From the cell containing the given text, extract its center point as (x, y) coordinate. 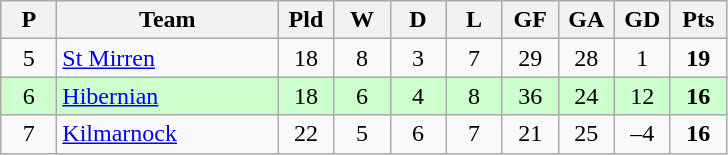
GD (642, 20)
12 (642, 96)
36 (530, 96)
4 (418, 96)
D (418, 20)
25 (586, 134)
29 (530, 58)
21 (530, 134)
19 (698, 58)
28 (586, 58)
Pts (698, 20)
3 (418, 58)
22 (306, 134)
–4 (642, 134)
24 (586, 96)
Team (168, 20)
Hibernian (168, 96)
Pld (306, 20)
L (474, 20)
Kilmarnock (168, 134)
GF (530, 20)
P (29, 20)
St Mirren (168, 58)
GA (586, 20)
W (362, 20)
1 (642, 58)
